Pinpoint the cell where the given text exists, returning its [X, Y] midpoint coordinate. 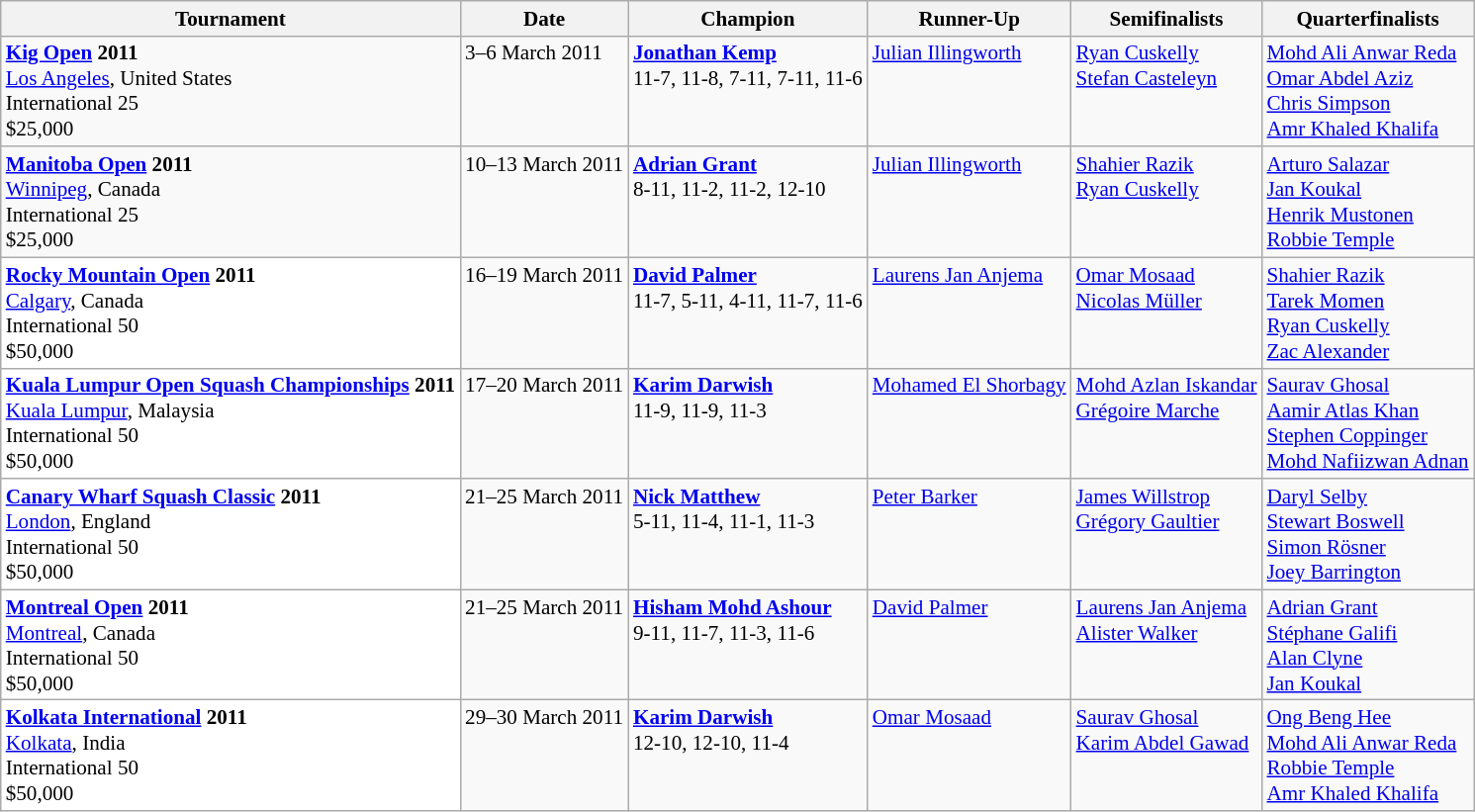
Karim Darwish11-9, 11-9, 11-3 [748, 423]
Kig Open 2011 Los Angeles, United StatesInternational 25$25,000 [230, 91]
10–13 March 2011 [544, 202]
29–30 March 2011 [544, 756]
Champion [748, 18]
Mohamed El Shorbagy [969, 423]
Mohd Azlan Iskandar Grégoire Marche [1167, 423]
Peter Barker [969, 534]
3–6 March 2011 [544, 91]
Omar Mosaad [969, 756]
Adrian Grant Stéphane Galifi Alan Clyne Jan Koukal [1368, 645]
Tournament [230, 18]
Kolkata International 2011 Kolkata, IndiaInternational 50$50,000 [230, 756]
Ryan Cuskelly Stefan Casteleyn [1167, 91]
Ong Beng Hee Mohd Ali Anwar Reda Robbie Temple Amr Khaled Khalifa [1368, 756]
Montreal Open 2011 Montreal, CanadaInternational 50$50,000 [230, 645]
Runner-Up [969, 18]
17–20 March 2011 [544, 423]
Kuala Lumpur Open Squash Championships 2011 Kuala Lumpur, MalaysiaInternational 50$50,000 [230, 423]
Arturo Salazar Jan Koukal Henrik Mustonen Robbie Temple [1368, 202]
Date [544, 18]
Saurav Ghosal Aamir Atlas Khan Stephen Coppinger Mohd Nafiizwan Adnan [1368, 423]
Omar Mosaad Nicolas Müller [1167, 313]
16–19 March 2011 [544, 313]
Semifinalists [1167, 18]
David Palmer11-7, 5-11, 4-11, 11-7, 11-6 [748, 313]
Rocky Mountain Open 2011 Calgary, CanadaInternational 50$50,000 [230, 313]
Laurens Jan Anjema [969, 313]
Adrian Grant8-11, 11-2, 11-2, 12-10 [748, 202]
Nick Matthew5-11, 11-4, 11-1, 11-3 [748, 534]
David Palmer [969, 645]
Karim Darwish12-10, 12-10, 11-4 [748, 756]
Shahier Razik Ryan Cuskelly [1167, 202]
Quarterfinalists [1368, 18]
Jonathan Kemp11-7, 11-8, 7-11, 7-11, 11-6 [748, 91]
Shahier Razik Tarek Momen Ryan Cuskelly Zac Alexander [1368, 313]
James Willstrop Grégory Gaultier [1167, 534]
Daryl Selby Stewart Boswell Simon Rösner Joey Barrington [1368, 534]
Manitoba Open 2011 Winnipeg, CanadaInternational 25$25,000 [230, 202]
Saurav Ghosal Karim Abdel Gawad [1167, 756]
Hisham Mohd Ashour9-11, 11-7, 11-3, 11-6 [748, 645]
Mohd Ali Anwar Reda Omar Abdel Aziz Chris Simpson Amr Khaled Khalifa [1368, 91]
Canary Wharf Squash Classic 2011 London, EnglandInternational 50$50,000 [230, 534]
Laurens Jan Anjema Alister Walker [1167, 645]
